Capture the cell that displays the provided text and extract its (X, Y) central coordinate. 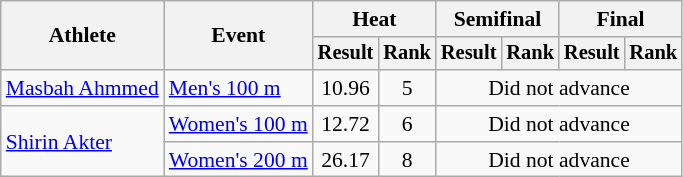
5 (407, 88)
12.72 (346, 124)
Shirin Akter (82, 142)
10.96 (346, 88)
Athlete (82, 36)
Women's 100 m (238, 124)
Event (238, 36)
Masbah Ahmmed (82, 88)
6 (407, 124)
Semifinal (498, 19)
Final (620, 19)
Heat (374, 19)
Men's 100 m (238, 88)
